Scan for the cell matching the given text and deliver its [X, Y] coordinate at center. 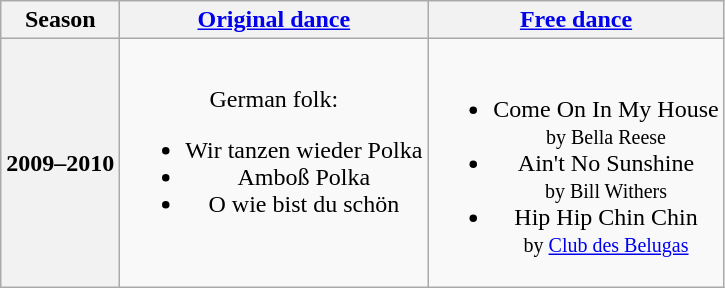
Come On In My House by Bella Reese Ain't No Sunshine by Bill Withers Hip Hip Chin Chin by Club des Belugas [576, 163]
Original dance [274, 20]
2009–2010 [60, 163]
Free dance [576, 20]
German folk:Wir tanzen wieder PolkaAmboß PolkaO wie bist du schön [274, 163]
Season [60, 20]
